Identify which cell holds the provided text, then report its (x, y) central coordinate. 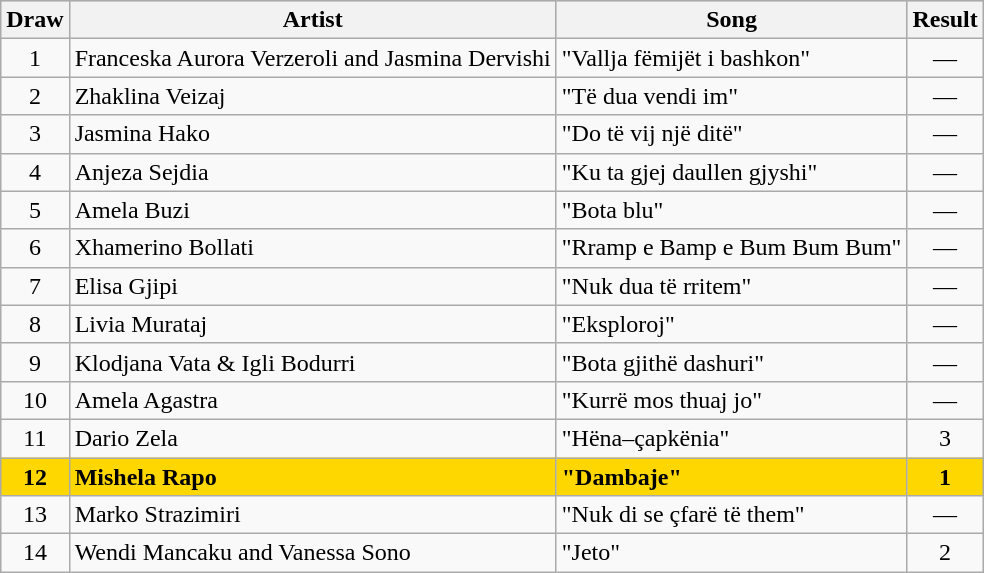
7 (35, 286)
Livia Murataj (312, 324)
Franceska Aurora Verzeroli and Jasmina Dervishi (312, 58)
"Eksploroj" (732, 324)
11 (35, 438)
Zhaklina Veizaj (312, 96)
12 (35, 477)
Elisa Gjipi (312, 286)
"Bota gjithë dashuri" (732, 362)
Draw (35, 20)
"Dambaje" (732, 477)
Amela Agastra (312, 400)
Dario Zela (312, 438)
Mishela Rapo (312, 477)
"Rramp e Bamp e Bum Bum Bum" (732, 248)
Marko Strazimiri (312, 515)
"Bota blu" (732, 210)
Result (945, 20)
Wendi Mancaku and Vanessa Sono (312, 553)
Klodjana Vata & Igli Bodurri (312, 362)
Jasmina Hako (312, 134)
"Nuk dua të rritem" (732, 286)
"Ku ta gjej daullen gjyshi" (732, 172)
14 (35, 553)
10 (35, 400)
Amela Buzi (312, 210)
Anjeza Sejdia (312, 172)
"Do të vij një ditë" (732, 134)
"Hëna–çapkënia" (732, 438)
"Nuk di se çfarë të them" (732, 515)
"Vallja fëmijët i bashkon" (732, 58)
Song (732, 20)
"Të dua vendi im" (732, 96)
4 (35, 172)
"Jeto" (732, 553)
Xhamerino Bollati (312, 248)
8 (35, 324)
5 (35, 210)
"Kurrë mos thuaj jo" (732, 400)
Artist (312, 20)
13 (35, 515)
6 (35, 248)
9 (35, 362)
